Pinpoint the cell where the given text exists, returning its [X, Y] midpoint coordinate. 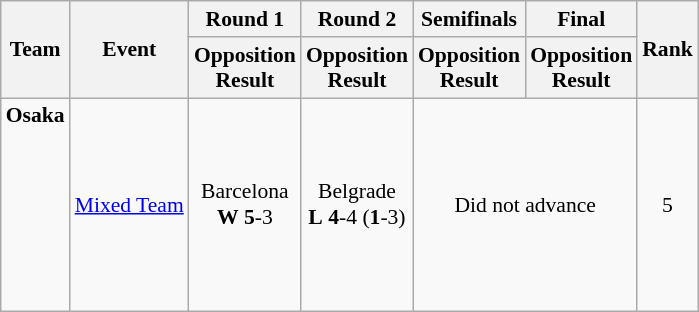
5 [668, 205]
Team [36, 50]
Rank [668, 50]
Mixed Team [130, 205]
Round 2 [357, 19]
Osaka [36, 205]
Semifinals [469, 19]
Did not advance [525, 205]
Belgrade L 4-4 (1-3) [357, 205]
Final [581, 19]
Event [130, 50]
Barcelona W 5-3 [245, 205]
Round 1 [245, 19]
